Detect which cell encompasses the target text, then output its [X, Y] center coordinate. 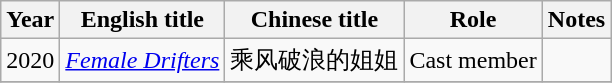
Female Drifters [142, 60]
Notes [576, 20]
Chinese title [314, 20]
Cast member [473, 60]
Role [473, 20]
2020 [30, 60]
English title [142, 20]
乘风破浪的姐姐 [314, 60]
Year [30, 20]
